Scan for the cell matching the given text and deliver its [X, Y] coordinate at center. 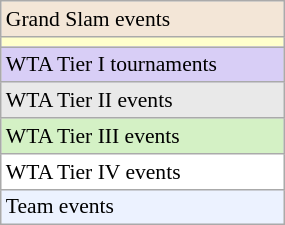
WTA Tier II events [142, 101]
Grand Slam events [142, 19]
WTA Tier I tournaments [142, 65]
Team events [142, 207]
WTA Tier IV events [142, 172]
WTA Tier III events [142, 136]
